For the text-containing cell, return its midpoint in (x, y) coordinate format. 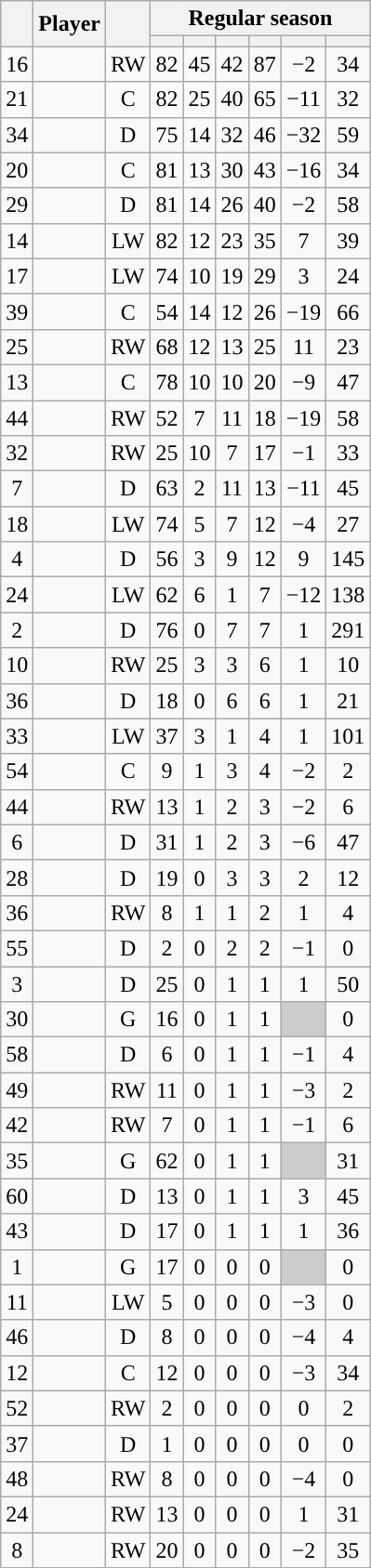
87 (264, 64)
63 (167, 489)
−32 (303, 135)
−6 (303, 842)
−12 (303, 595)
49 (17, 1090)
65 (264, 99)
78 (167, 382)
66 (348, 311)
68 (167, 347)
Regular season (260, 19)
−16 (303, 170)
145 (348, 560)
27 (348, 524)
76 (167, 630)
291 (348, 630)
50 (348, 984)
28 (17, 877)
75 (167, 135)
101 (348, 736)
−9 (303, 382)
138 (348, 595)
55 (17, 948)
48 (17, 1479)
59 (348, 135)
Player (70, 24)
60 (17, 1196)
56 (167, 560)
